Search for the cell housing the specified text and yield its [x, y] center coordinate. 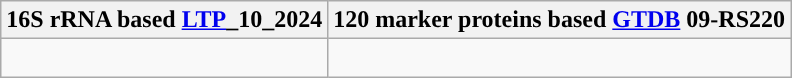
16S rRNA based LTP_10_2024 [164, 20]
120 marker proteins based GTDB 09-RS220 [560, 20]
